Capture the cell that displays the provided text and extract its [X, Y] central coordinate. 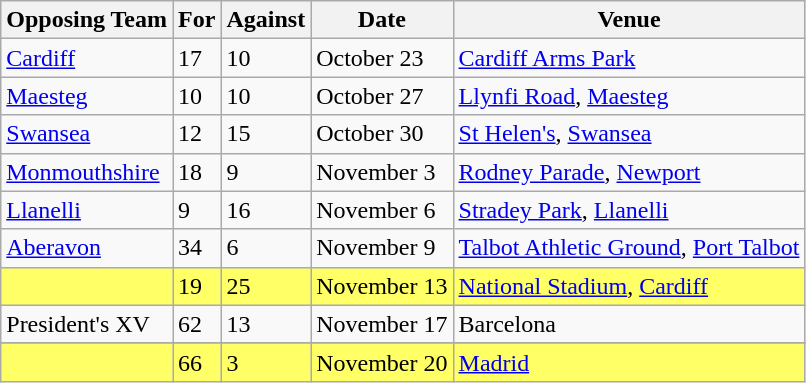
President's XV [87, 324]
October 23 [382, 58]
Stradey Park, Llanelli [629, 210]
Venue [629, 20]
Maesteg [87, 96]
62 [197, 324]
66 [197, 362]
25 [266, 286]
19 [197, 286]
17 [197, 58]
6 [266, 248]
34 [197, 248]
St Helen's, Swansea [629, 134]
October 27 [382, 96]
Cardiff Arms Park [629, 58]
For [197, 20]
Opposing Team [87, 20]
November 6 [382, 210]
Barcelona [629, 324]
Cardiff [87, 58]
Monmouthshire [87, 172]
Aberavon [87, 248]
November 20 [382, 362]
Llanelli [87, 210]
12 [197, 134]
October 30 [382, 134]
Talbot Athletic Ground, Port Talbot [629, 248]
November 13 [382, 286]
3 [266, 362]
Swansea [87, 134]
November 17 [382, 324]
Madrid [629, 362]
National Stadium, Cardiff [629, 286]
Llynfi Road, Maesteg [629, 96]
November 3 [382, 172]
15 [266, 134]
Date [382, 20]
Against [266, 20]
November 9 [382, 248]
16 [266, 210]
18 [197, 172]
Rodney Parade, Newport [629, 172]
13 [266, 324]
